Identify which cell holds the provided text, then report its (X, Y) central coordinate. 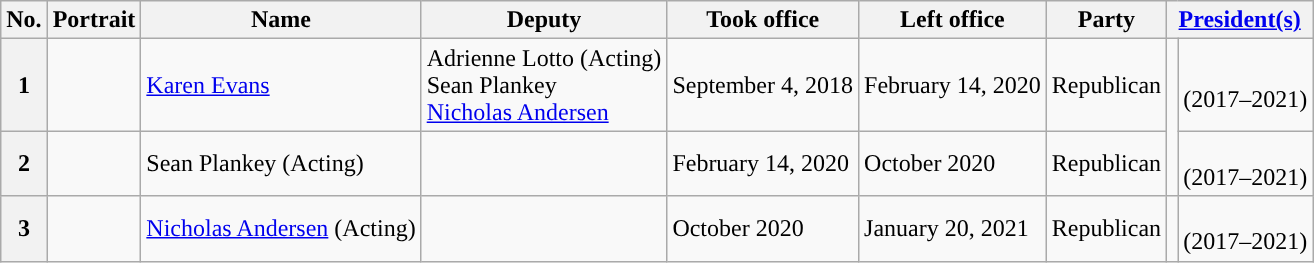
Nicholas Andersen (Acting) (281, 228)
No. (24, 20)
September 4, 2018 (763, 85)
Karen Evans (281, 85)
Deputy (544, 20)
1 (24, 85)
January 20, 2021 (953, 228)
President(s) (1240, 20)
Name (281, 20)
2 (24, 164)
Party (1106, 20)
Adrienne Lotto (Acting)Sean PlankeyNicholas Andersen (544, 85)
Sean Plankey (Acting) (281, 164)
Left office (953, 20)
Portrait (94, 20)
Took office (763, 20)
3 (24, 228)
